From the cell containing the given text, extract its center point as (x, y) coordinate. 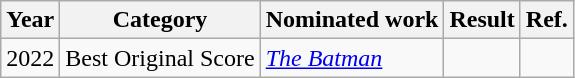
Nominated work (352, 20)
Year (30, 20)
Ref. (546, 20)
The Batman (352, 58)
2022 (30, 58)
Category (160, 20)
Best Original Score (160, 58)
Result (482, 20)
